Determine the [x, y] coordinate at the center of the cell enclosing the given text.  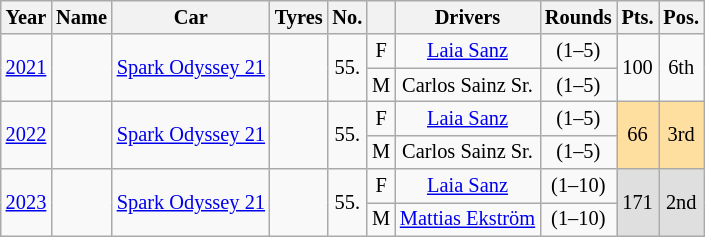
3rd [680, 134]
2021 [26, 68]
Mattias Ekström [468, 219]
No. [347, 17]
171 [638, 202]
Year [26, 17]
2022 [26, 134]
Pos. [680, 17]
6th [680, 68]
2023 [26, 202]
Rounds [578, 17]
100 [638, 68]
Name [82, 17]
Car [191, 17]
Tyres [299, 17]
66 [638, 134]
2nd [680, 202]
Drivers [468, 17]
Pts. [638, 17]
